From the cell containing the given text, extract its center point as [x, y] coordinate. 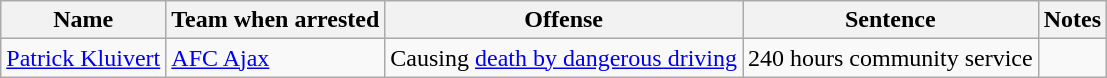
Notes [1072, 20]
Causing death by dangerous driving [564, 58]
Name [84, 20]
AFC Ajax [276, 58]
Offense [564, 20]
Patrick Kluivert [84, 58]
Sentence [890, 20]
Team when arrested [276, 20]
240 hours community service [890, 58]
